Detect which cell encompasses the target text, then output its (x, y) center coordinate. 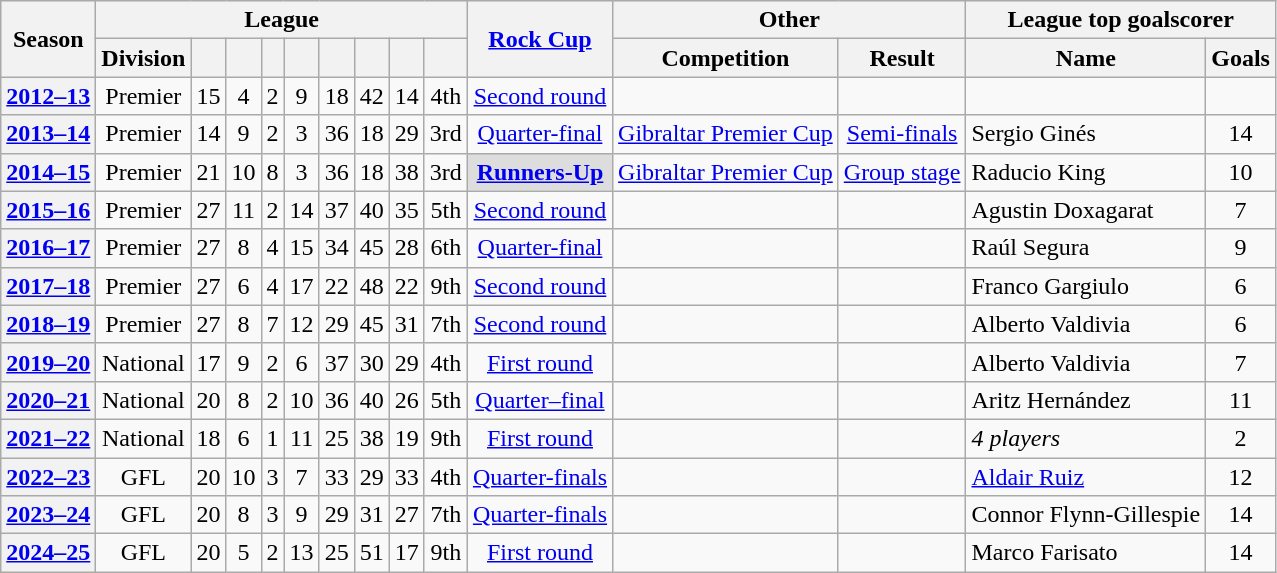
2013–14 (48, 134)
19 (406, 438)
2018–19 (48, 324)
Runners-Up (540, 172)
Aritz Hernández (1086, 400)
6th (446, 248)
League (282, 20)
2022–23 (48, 477)
Sergio Ginés (1086, 134)
34 (336, 248)
Group stage (902, 172)
42 (372, 96)
2019–20 (48, 362)
Franco Gargiulo (1086, 286)
2020–21 (48, 400)
2023–24 (48, 515)
Division (144, 58)
2012–13 (48, 96)
21 (208, 172)
35 (406, 210)
Semi-finals (902, 134)
Connor Flynn-Gillespie (1086, 515)
2024–25 (48, 553)
2021–22 (48, 438)
Goals (1241, 58)
30 (372, 362)
51 (372, 553)
Rock Cup (540, 39)
Aldair Ruiz (1086, 477)
28 (406, 248)
2015–16 (48, 210)
48 (372, 286)
Raúl Segura (1086, 248)
Raducio King (1086, 172)
26 (406, 400)
Season (48, 39)
Agustin Doxagarat (1086, 210)
League top goalscorer (1120, 20)
2017–18 (48, 286)
Result (902, 58)
Competition (726, 58)
Quarter–final (540, 400)
13 (302, 553)
5 (244, 553)
4 players (1086, 438)
2014–15 (48, 172)
Other (790, 20)
2016–17 (48, 248)
Name (1086, 58)
1 (272, 438)
Marco Farisato (1086, 553)
